Locate the cell with the specified text and output its (x, y) center coordinate. 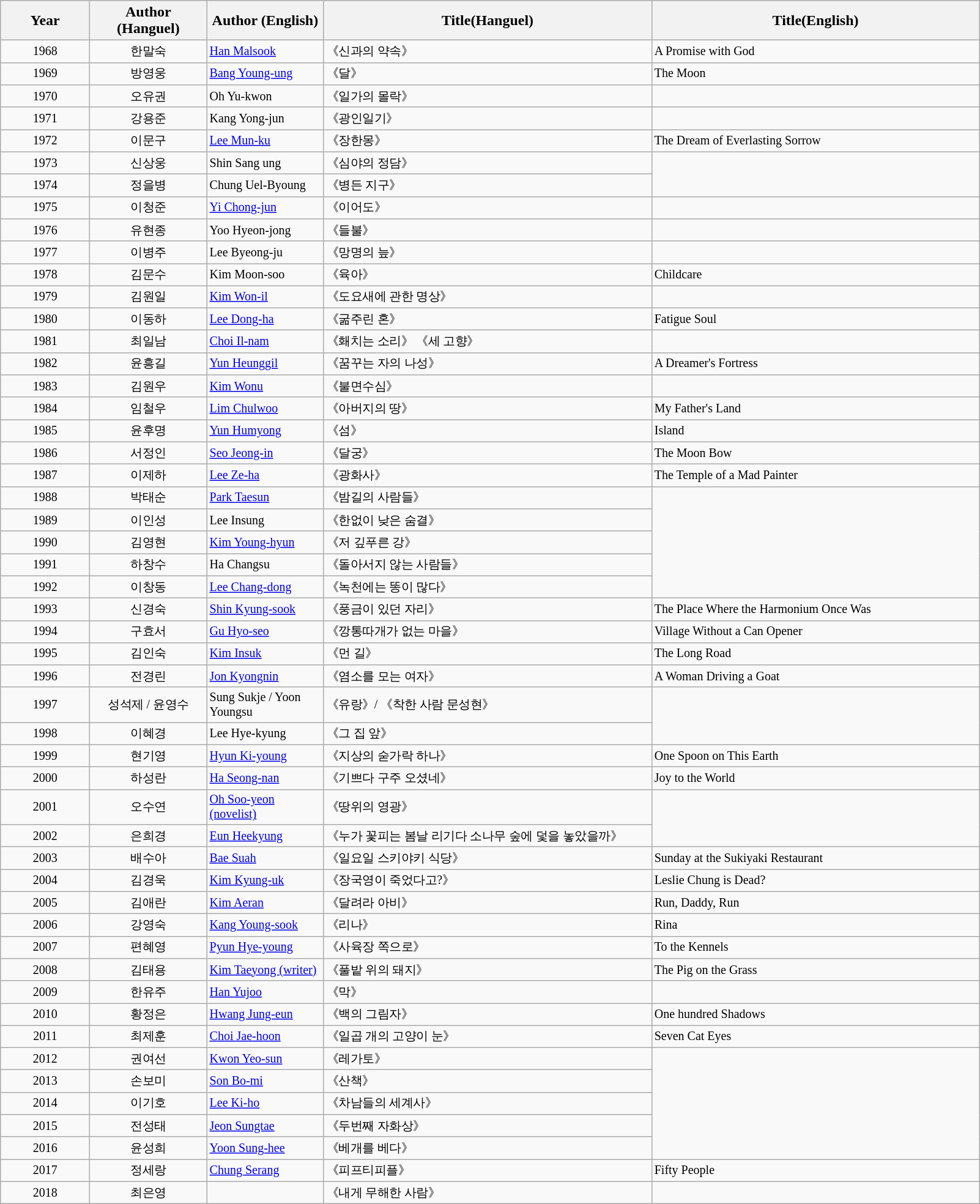
《장국영이 죽었다고?》 (488, 880)
2005 (45, 902)
이창동 (148, 587)
2014 (45, 1103)
Yoo Hyeon-jong (265, 230)
《두번째 자화상》 (488, 1126)
1996 (45, 676)
Seo Jeong-in (265, 453)
Lee Mun-ku (265, 141)
김인숙 (148, 653)
A Woman Driving a Goat (815, 676)
Sunday at the Sukiyaki Restaurant (815, 858)
Ha Seong-nan (265, 778)
1973 (45, 163)
《굶주린 혼》 (488, 319)
Run, Daddy, Run (815, 902)
2013 (45, 1081)
Eun Heekyung (265, 836)
Rina (815, 925)
1987 (45, 475)
강용준 (148, 118)
1998 (45, 734)
박태순 (148, 497)
《돌아서지 않는 사람들》 (488, 565)
1982 (45, 363)
Joy to the World (815, 778)
Kim Taeyong (writer) (265, 970)
이청준 (148, 207)
1989 (45, 520)
《일가의 몰락》 (488, 96)
Bae Suah (265, 858)
Kim Won-il (265, 297)
편혜영 (148, 947)
1999 (45, 756)
오수연 (148, 806)
하성란 (148, 778)
이기호 (148, 1103)
《병든 지구》 (488, 185)
Kim Moon-soo (265, 274)
《저 깊푸른 강》 (488, 542)
Kang Young-sook (265, 925)
Kim Kyung-uk (265, 880)
《그 집 앞》 (488, 734)
《장한몽》 (488, 141)
1970 (45, 96)
2006 (45, 925)
구효서 (148, 631)
《녹천에는 똥이 많다》 (488, 587)
《일곱 개의 고양이 눈》 (488, 1036)
1981 (45, 341)
2003 (45, 858)
《밤길의 사람들》 (488, 497)
2000 (45, 778)
Sung Sukje / Yoon Youngsu (265, 705)
Oh Yu-kwon (265, 96)
Yun Heunggil (265, 363)
김원우 (148, 386)
《누가 꽃피는 봄날 리기다 소나무 숲에 덫을 놓았을까》 (488, 836)
《달려라 아비》 (488, 902)
Lee Ki-ho (265, 1103)
《베개를 베다》 (488, 1148)
Lee Byeong-ju (265, 252)
Lee Chang-dong (265, 587)
1985 (45, 431)
Village Without a Can Opener (815, 631)
1997 (45, 705)
윤성희 (148, 1148)
Son Bo-mi (265, 1081)
Author (Hanguel) (148, 21)
1968 (45, 51)
정을병 (148, 185)
오유권 (148, 96)
2017 (45, 1170)
《달궁》 (488, 453)
《피프티피플》 (488, 1170)
방영웅 (148, 73)
Kwon Yeo-sun (265, 1058)
현기영 (148, 756)
Lee Dong-ha (265, 319)
2002 (45, 836)
전경린 (148, 676)
Lee Insung (265, 520)
《들불》 (488, 230)
1980 (45, 319)
김영현 (148, 542)
이문구 (148, 141)
《심야의 정담》 (488, 163)
Lee Hye-kyung (265, 734)
신경숙 (148, 609)
유현종 (148, 230)
Shin Kyung-sook (265, 609)
Yoon Sung-hee (265, 1148)
Island (815, 431)
My Father's Land (815, 408)
To the Kennels (815, 947)
《신과의 약속》 (488, 51)
The Moon (815, 73)
《한없이 낮은 숨결》 (488, 520)
최일남 (148, 341)
강영숙 (148, 925)
Lim Chulwoo (265, 408)
《풍금이 있던 자리》 (488, 609)
《일요일 스키야키 식당》 (488, 858)
Hwang Jung-eun (265, 1014)
한말숙 (148, 51)
Shin Sang ung (265, 163)
《이어도》 (488, 207)
Park Taesun (265, 497)
2011 (45, 1036)
Choi Jae-hoon (265, 1036)
1988 (45, 497)
1971 (45, 118)
배수아 (148, 858)
《내게 무해한 사람》 (488, 1192)
전성태 (148, 1126)
신상웅 (148, 163)
Title(English) (815, 21)
One Spoon on This Earth (815, 756)
《홰치는 소리》 《세 고향》 (488, 341)
이혜경 (148, 734)
Fatigue Soul (815, 319)
A Promise with God (815, 51)
Han Yujoo (265, 992)
《기쁘다 구주 오셨네》 (488, 778)
서정인 (148, 453)
윤후명 (148, 431)
Jeon Sungtae (265, 1126)
Chung Serang (265, 1170)
《리나》 (488, 925)
《달》 (488, 73)
《산책》 (488, 1081)
이병주 (148, 252)
Kang Yong-jun (265, 118)
정세랑 (148, 1170)
《도요새에 관한 명상》 (488, 297)
손보미 (148, 1081)
《백의 그림자》 (488, 1014)
2015 (45, 1126)
김경욱 (148, 880)
Lee Ze-ha (265, 475)
1994 (45, 631)
1990 (45, 542)
Kim Aeran (265, 902)
최은영 (148, 1192)
The Moon Bow (815, 453)
Seven Cat Eyes (815, 1036)
The Pig on the Grass (815, 970)
Choi Il-nam (265, 341)
2009 (45, 992)
A Dreamer's Fortress (815, 363)
1979 (45, 297)
The Long Road (815, 653)
1993 (45, 609)
Fifty People (815, 1170)
1984 (45, 408)
Childcare (815, 274)
《유랑》/ 《착한 사람 문성현》 (488, 705)
1991 (45, 565)
2001 (45, 806)
Title(Hanguel) (488, 21)
1974 (45, 185)
최제훈 (148, 1036)
Kim Young-hyun (265, 542)
임철우 (148, 408)
황정은 (148, 1014)
《아버지의 땅》 (488, 408)
2007 (45, 947)
Kim Wonu (265, 386)
《지상의 숟가락 하나》 (488, 756)
하창수 (148, 565)
이인성 (148, 520)
《풀밭 위의 돼지》 (488, 970)
Hyun Ki-young (265, 756)
1995 (45, 653)
One hundred Shadows (815, 1014)
Author (English) (265, 21)
1978 (45, 274)
1972 (45, 141)
《레가토》 (488, 1058)
2016 (45, 1148)
Chung Uel-Byoung (265, 185)
2008 (45, 970)
Year (45, 21)
Pyun Hye-young (265, 947)
《광인일기》 (488, 118)
Ha Changsu (265, 565)
이동하 (148, 319)
1983 (45, 386)
《꿈꾸는 자의 나성》 (488, 363)
1976 (45, 230)
《차남들의 세계사》 (488, 1103)
《땅위의 영광》 (488, 806)
Yun Humyong (265, 431)
《염소를 모는 여자》 (488, 676)
1992 (45, 587)
Bang Young-ung (265, 73)
《섬》 (488, 431)
Leslie Chung is Dead? (815, 880)
김애란 (148, 902)
은희경 (148, 836)
1977 (45, 252)
이제하 (148, 475)
《불면수심》 (488, 386)
권여선 (148, 1058)
The Temple of a Mad Painter (815, 475)
Yi Chong-jun (265, 207)
Kim Insuk (265, 653)
《먼 길》 (488, 653)
The Place Where the Harmonium Once Was (815, 609)
2018 (45, 1192)
한유주 (148, 992)
윤흥길 (148, 363)
《사육장 쪽으로》 (488, 947)
2012 (45, 1058)
2010 (45, 1014)
김문수 (148, 274)
《막》 (488, 992)
성석제 / 윤영수 (148, 705)
김원일 (148, 297)
2004 (45, 880)
Han Malsook (265, 51)
Gu Hyo-seo (265, 631)
《깡통따개가 없는 마을》 (488, 631)
Jon Kyongnin (265, 676)
1975 (45, 207)
The Dream of Everlasting Sorrow (815, 141)
1986 (45, 453)
Oh Soo-yeon (novelist) (265, 806)
1969 (45, 73)
김태용 (148, 970)
《육아》 (488, 274)
《광화사》 (488, 475)
《망명의 늪》 (488, 252)
